Return (X, Y) of the center of cell containing provided text 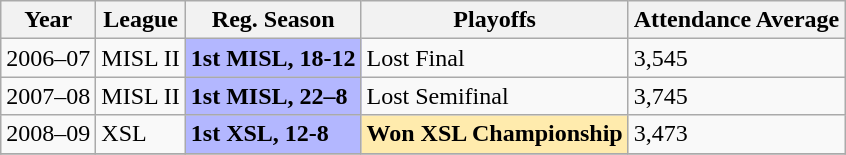
1st MISL, 18-12 (273, 58)
League (141, 20)
2008–09 (48, 134)
2007–08 (48, 96)
3,745 (736, 96)
Year (48, 20)
3,545 (736, 58)
1st XSL, 12-8 (273, 134)
3,473 (736, 134)
Playoffs (494, 20)
1st MISL, 22–8 (273, 96)
XSL (141, 134)
Reg. Season (273, 20)
Lost Final (494, 58)
Attendance Average (736, 20)
Won XSL Championship (494, 134)
Lost Semifinal (494, 96)
2006–07 (48, 58)
